Return [x, y] of the center of cell containing provided text 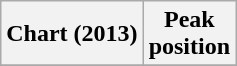
Peakposition [189, 34]
Chart (2013) [72, 34]
